Extract the (x, y) coordinate from the center of the cell holding the provided text.  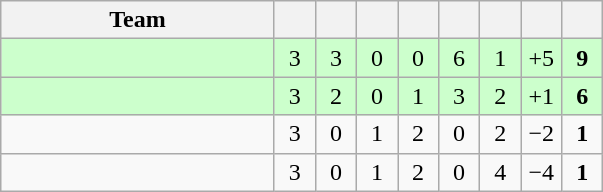
+1 (542, 96)
Team (138, 20)
4 (500, 172)
−2 (542, 134)
−4 (542, 172)
9 (582, 58)
+5 (542, 58)
